Determine the [x, y] coordinate at the center of the cell enclosing the given text.  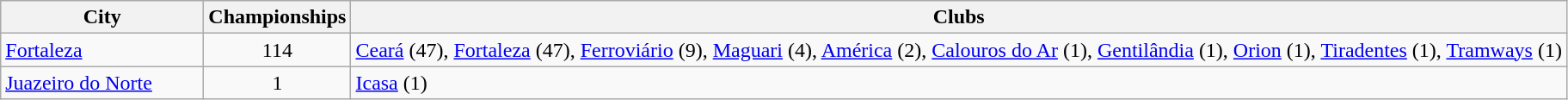
Clubs [958, 17]
Ceará (47), Fortaleza (47), Ferroviário (9), Maguari (4), América (2), Calouros do Ar (1), Gentilândia (1), Orion (1), Tiradentes (1), Tramways (1) [958, 50]
1 [277, 83]
Fortaleza [102, 50]
Championships [277, 17]
City [102, 17]
Icasa (1) [958, 83]
Juazeiro do Norte [102, 83]
114 [277, 50]
